Return the (x, y) coordinate for the center point of the cell that contains the specified text.  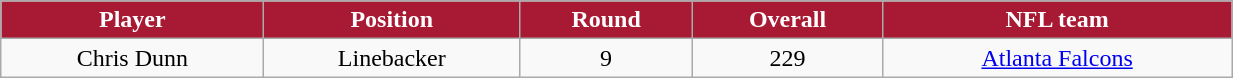
Player (132, 20)
Atlanta Falcons (1058, 58)
229 (788, 58)
Chris Dunn (132, 58)
Overall (788, 20)
Position (392, 20)
9 (606, 58)
NFL team (1058, 20)
Linebacker (392, 58)
Round (606, 20)
